Capture the cell that displays the provided text and extract its (X, Y) central coordinate. 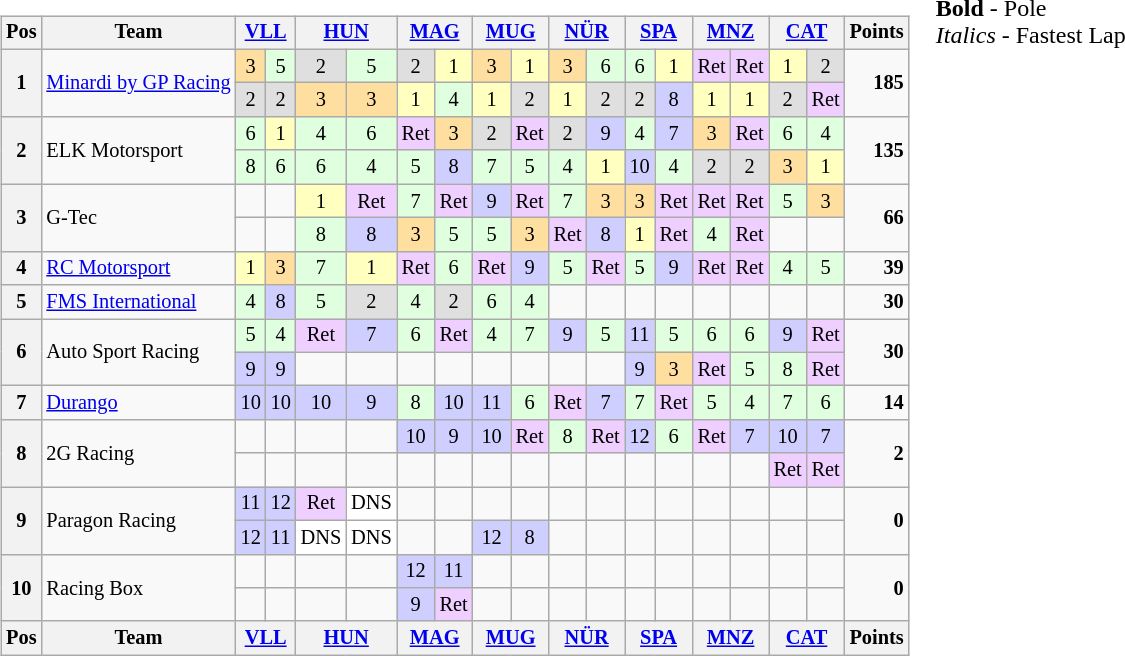
66 (877, 218)
Durango (138, 403)
14 (877, 403)
Auto Sport Racing (138, 352)
2G Racing (138, 454)
135 (877, 150)
39 (877, 268)
Racing Box (138, 588)
ELK Motorsport (138, 150)
G-Tec (138, 218)
185 (877, 82)
RC Motorsport (138, 268)
Paragon Racing (138, 520)
Minardi by GP Racing (138, 82)
FMS International (138, 302)
